Detect which cell encompasses the target text, then output its (X, Y) center coordinate. 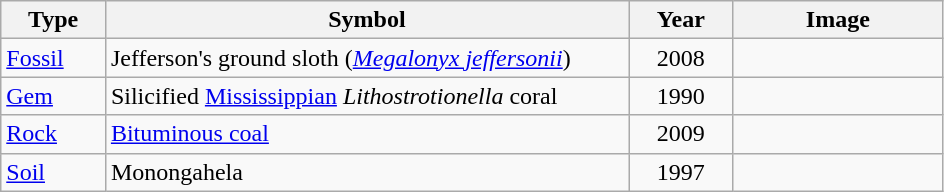
Silicified Mississippian Lithostrotionella coral (366, 96)
Fossil (54, 58)
2009 (682, 134)
1990 (682, 96)
Jefferson's ground sloth (Megalonyx jeffersonii) (366, 58)
Monongahela (366, 172)
Image (838, 20)
Rock (54, 134)
Symbol (366, 20)
Bituminous coal (366, 134)
Soil (54, 172)
1997 (682, 172)
Type (54, 20)
Gem (54, 96)
Year (682, 20)
2008 (682, 58)
